Find where the given text appears and provide that cell's center as [X, Y] coordinate. 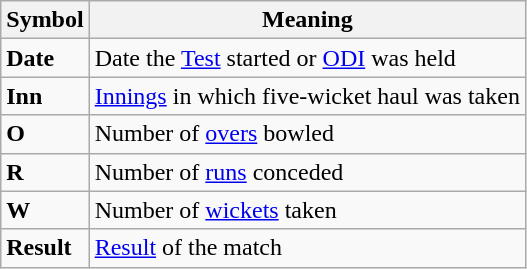
Symbol [45, 20]
Innings in which five-wicket haul was taken [307, 96]
Number of overs bowled [307, 134]
W [45, 210]
Inn [45, 96]
Result [45, 248]
Date [45, 58]
Date the Test started or ODI was held [307, 58]
Number of runs conceded [307, 172]
O [45, 134]
R [45, 172]
Number of wickets taken [307, 210]
Meaning [307, 20]
Result of the match [307, 248]
